Output the [x, y] coordinate of the center of the cell containing the given text.  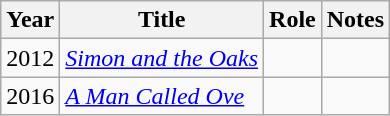
2012 [30, 58]
Role [293, 20]
Simon and the Oaks [162, 58]
2016 [30, 96]
Year [30, 20]
Notes [355, 20]
A Man Called Ove [162, 96]
Title [162, 20]
